Locate the cell with the specified text and output its [x, y] center coordinate. 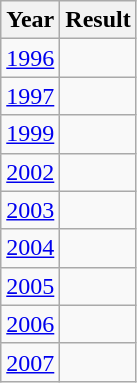
1996 [30, 58]
1997 [30, 96]
2007 [30, 362]
Year [30, 20]
2002 [30, 172]
Result [98, 20]
2006 [30, 324]
2003 [30, 210]
1999 [30, 134]
2004 [30, 248]
2005 [30, 286]
